Return (x, y) of the center of cell containing provided text 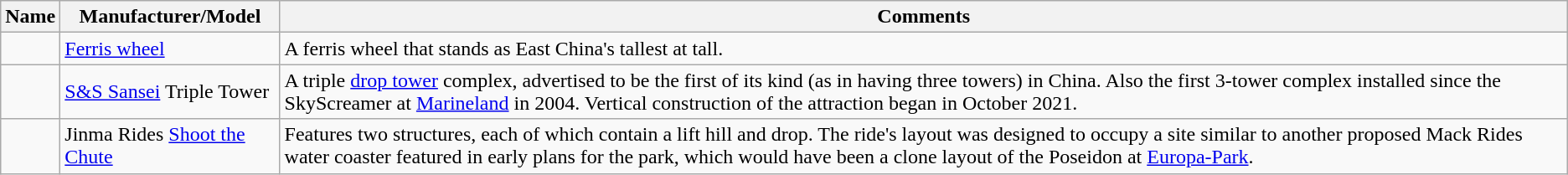
Name (30, 17)
Ferris wheel (170, 49)
Comments (923, 17)
Manufacturer/Model (170, 17)
A ferris wheel that stands as East China's tallest at tall. (923, 49)
Jinma Rides Shoot the Chute (170, 146)
S&S Sansei Triple Tower (170, 92)
